Scan for the cell matching the given text and deliver its [X, Y] coordinate at center. 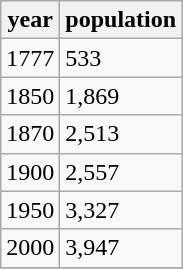
1850 [30, 96]
1900 [30, 172]
3,947 [121, 248]
population [121, 20]
533 [121, 58]
2,557 [121, 172]
1777 [30, 58]
1870 [30, 134]
1,869 [121, 96]
3,327 [121, 210]
1950 [30, 210]
year [30, 20]
2,513 [121, 134]
2000 [30, 248]
